Determine the [x, y] coordinate at the center of the cell enclosing the given text.  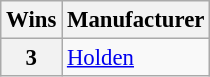
Holden [136, 58]
Wins [32, 20]
3 [32, 58]
Manufacturer [136, 20]
